Detect which cell encompasses the target text, then output its [x, y] center coordinate. 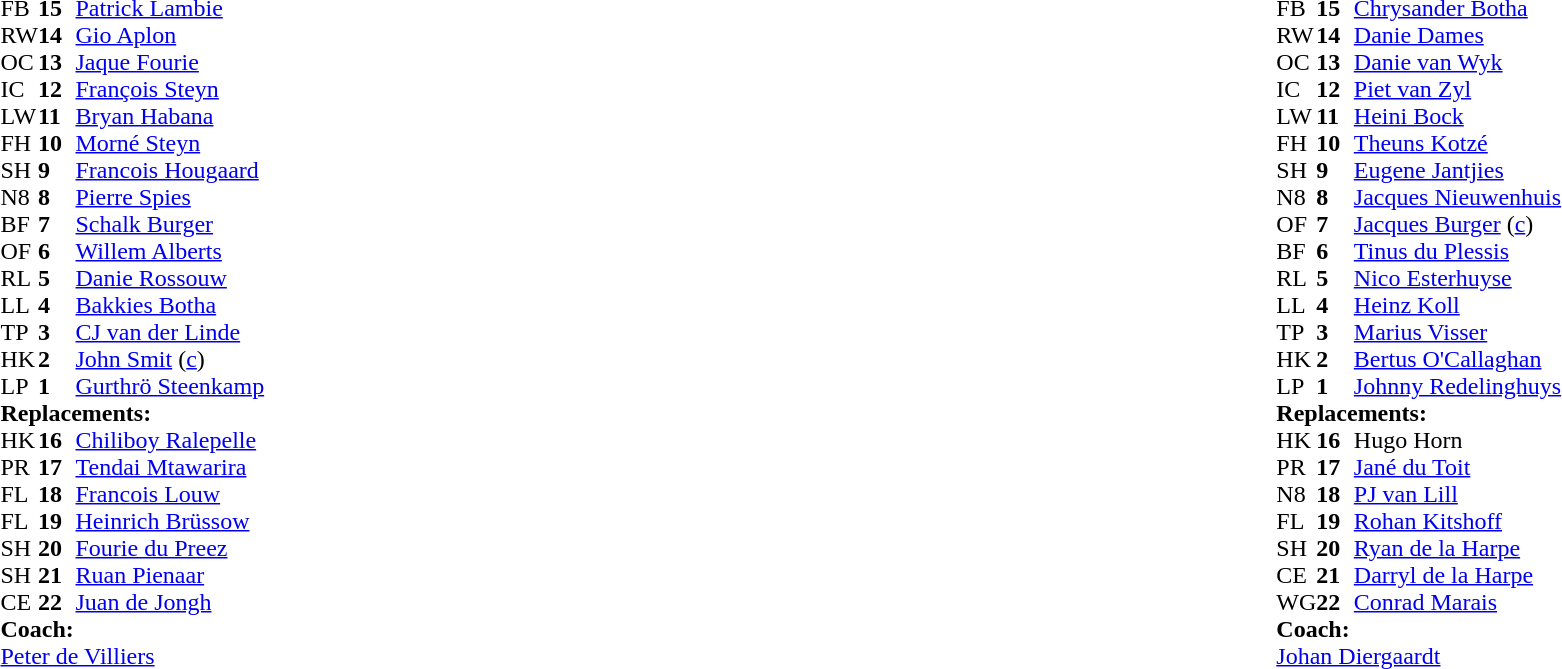
Ruan Pienaar [170, 576]
Jacques Nieuwenhuis [1458, 198]
Danie Rossouw [170, 278]
Schalk Burger [170, 224]
Gurthrö Steenkamp [170, 386]
Jacques Burger (c) [1458, 224]
Tendai Mtawarira [170, 468]
Pierre Spies [170, 198]
Johan Diergaardt [1418, 656]
Danie Dames [1458, 36]
Francois Louw [170, 494]
Danie van Wyk [1458, 62]
Bertus O'Callaghan [1458, 360]
Piet van Zyl [1458, 90]
Willem Alberts [170, 252]
Hugo Horn [1458, 440]
Darryl de la Harpe [1458, 576]
Nico Esterhuyse [1458, 278]
Heini Bock [1458, 116]
Fourie du Preez [170, 548]
Heinrich Brüssow [170, 522]
Chiliboy Ralepelle [170, 440]
Ryan de la Harpe [1458, 548]
Theuns Kotzé [1458, 144]
Juan de Jongh [170, 602]
Rohan Kitshoff [1458, 522]
Bakkies Botha [170, 306]
Jaque Fourie [170, 62]
CJ van der Linde [170, 332]
PJ van Lill [1458, 494]
Tinus du Plessis [1458, 252]
Peter de Villiers [132, 656]
Jané du Toit [1458, 468]
Gio Aplon [170, 36]
WG [1296, 602]
Conrad Marais [1458, 602]
Francois Hougaard [170, 170]
Eugene Jantjies [1458, 170]
John Smit (c) [170, 360]
Marius Visser [1458, 332]
Morné Steyn [170, 144]
Johnny Redelinghuys [1458, 386]
Bryan Habana [170, 116]
Heinz Koll [1458, 306]
François Steyn [170, 90]
